Identify which cell holds the provided text, then report its (x, y) central coordinate. 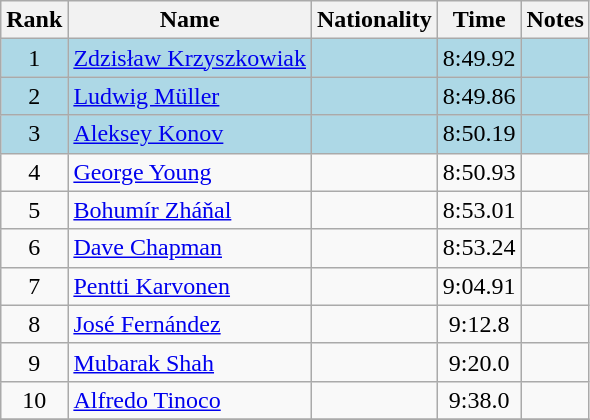
6 (34, 248)
8:50.19 (479, 134)
9:38.0 (479, 400)
Name (190, 20)
1 (34, 58)
5 (34, 210)
2 (34, 96)
3 (34, 134)
Rank (34, 20)
Notes (555, 20)
9:12.8 (479, 324)
8:53.24 (479, 248)
George Young (190, 172)
8:50.93 (479, 172)
Mubarak Shah (190, 362)
Alfredo Tinoco (190, 400)
José Fernández (190, 324)
9:20.0 (479, 362)
7 (34, 286)
Pentti Karvonen (190, 286)
Aleksey Konov (190, 134)
Nationality (375, 20)
8:49.92 (479, 58)
8:49.86 (479, 96)
8:53.01 (479, 210)
10 (34, 400)
Dave Chapman (190, 248)
4 (34, 172)
Bohumír Zháňal (190, 210)
Ludwig Müller (190, 96)
9 (34, 362)
9:04.91 (479, 286)
Time (479, 20)
8 (34, 324)
Zdzisław Krzyszkowiak (190, 58)
